Return [x, y] of the center of cell containing provided text 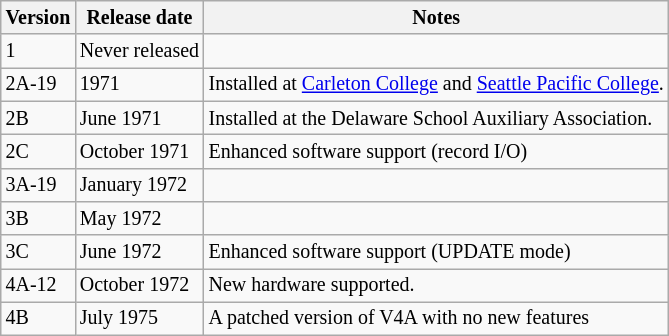
July 1975 [140, 318]
Notes [436, 18]
2B [38, 118]
Enhanced software support (UPDATE mode) [436, 252]
4B [38, 318]
October 1972 [140, 286]
Enhanced software support (record I/O) [436, 152]
May 1972 [140, 218]
3C [38, 252]
3A-19 [38, 184]
Version [38, 18]
June 1972 [140, 252]
Installed at Carleton College and Seattle Pacific College. [436, 84]
June 1971 [140, 118]
4A-12 [38, 286]
Release date [140, 18]
Installed at the Delaware School Auxiliary Association. [436, 118]
2C [38, 152]
A patched version of V4A with no new features [436, 318]
Never released [140, 52]
1 [38, 52]
3B [38, 218]
New hardware supported. [436, 286]
October 1971 [140, 152]
1971 [140, 84]
January 1972 [140, 184]
2A-19 [38, 84]
